Output the (X, Y) coordinate of the center of the cell containing the given text.  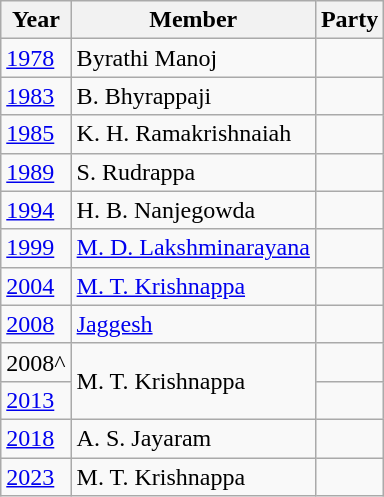
2013 (36, 400)
Party (349, 20)
2004 (36, 286)
K. H. Ramakrishnaiah (193, 134)
Jaggesh (193, 324)
1989 (36, 172)
2008^ (36, 362)
Year (36, 20)
1994 (36, 210)
Member (193, 20)
B. Bhyrappaji (193, 96)
1985 (36, 134)
1983 (36, 96)
2018 (36, 438)
1978 (36, 58)
M. D. Lakshminarayana (193, 248)
1999 (36, 248)
H. B. Nanjegowda (193, 210)
2008 (36, 324)
A. S. Jayaram (193, 438)
Byrathi Manoj (193, 58)
2023 (36, 477)
S. Rudrappa (193, 172)
